Locate the cell with the specified text and output its (x, y) center coordinate. 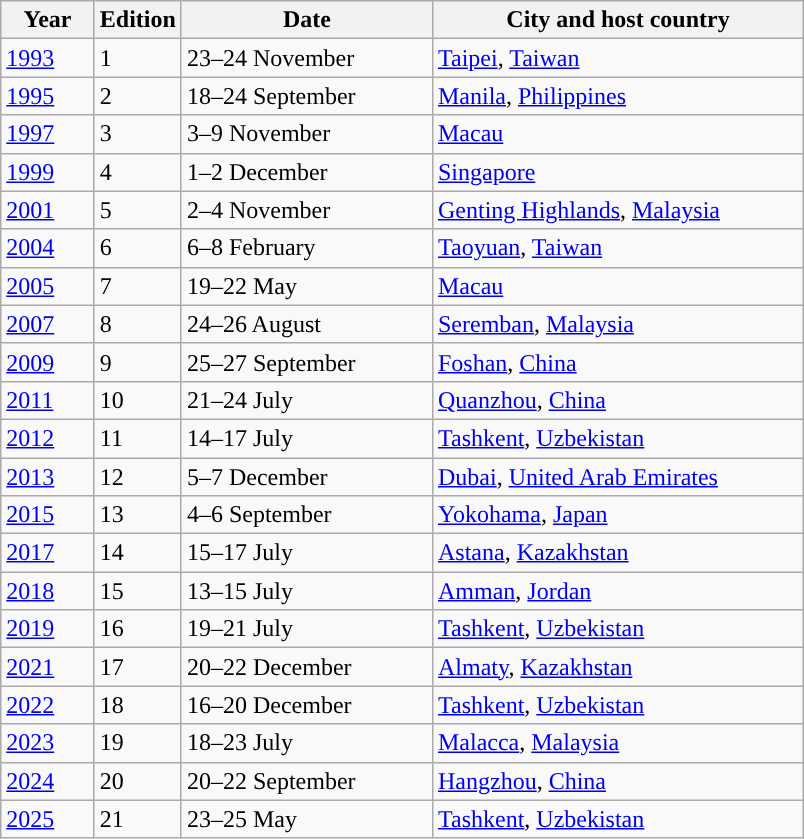
10 (138, 400)
18–23 July (306, 743)
2025 (48, 819)
1–2 December (306, 172)
2012 (48, 438)
5 (138, 210)
23–25 May (306, 819)
5–7 December (306, 477)
21–24 July (306, 400)
19 (138, 743)
9 (138, 362)
1993 (48, 58)
19–21 July (306, 629)
Amman, Jordan (618, 591)
3 (138, 134)
2017 (48, 553)
2018 (48, 591)
Genting Highlands, Malaysia (618, 210)
Year (48, 20)
Taipei, Taiwan (618, 58)
15 (138, 591)
Yokohama, Japan (618, 515)
Foshan, China (618, 362)
2015 (48, 515)
2005 (48, 286)
25–27 September (306, 362)
20 (138, 781)
6–8 February (306, 248)
20–22 September (306, 781)
1999 (48, 172)
12 (138, 477)
19–22 May (306, 286)
3–9 November (306, 134)
2011 (48, 400)
Edition (138, 20)
1 (138, 58)
16–20 December (306, 705)
2022 (48, 705)
2007 (48, 324)
1995 (48, 96)
2013 (48, 477)
Taoyuan, Taiwan (618, 248)
18–24 September (306, 96)
2023 (48, 743)
13–15 July (306, 591)
13 (138, 515)
7 (138, 286)
1997 (48, 134)
Singapore (618, 172)
Quanzhou, China (618, 400)
Manila, Philippines (618, 96)
6 (138, 248)
14 (138, 553)
2024 (48, 781)
2021 (48, 667)
Almaty, Kazakhstan (618, 667)
Astana, Kazakhstan (618, 553)
15–17 July (306, 553)
17 (138, 667)
20–22 December (306, 667)
4 (138, 172)
11 (138, 438)
Date (306, 20)
2–4 November (306, 210)
2001 (48, 210)
24–26 August (306, 324)
Malacca, Malaysia (618, 743)
4–6 September (306, 515)
21 (138, 819)
23–24 November (306, 58)
18 (138, 705)
2009 (48, 362)
Hangzhou, China (618, 781)
City and host country (618, 20)
2 (138, 96)
16 (138, 629)
Dubai, United Arab Emirates (618, 477)
8 (138, 324)
14–17 July (306, 438)
2004 (48, 248)
2019 (48, 629)
Seremban, Malaysia (618, 324)
